Pinpoint the cell where the given text exists, returning its [x, y] midpoint coordinate. 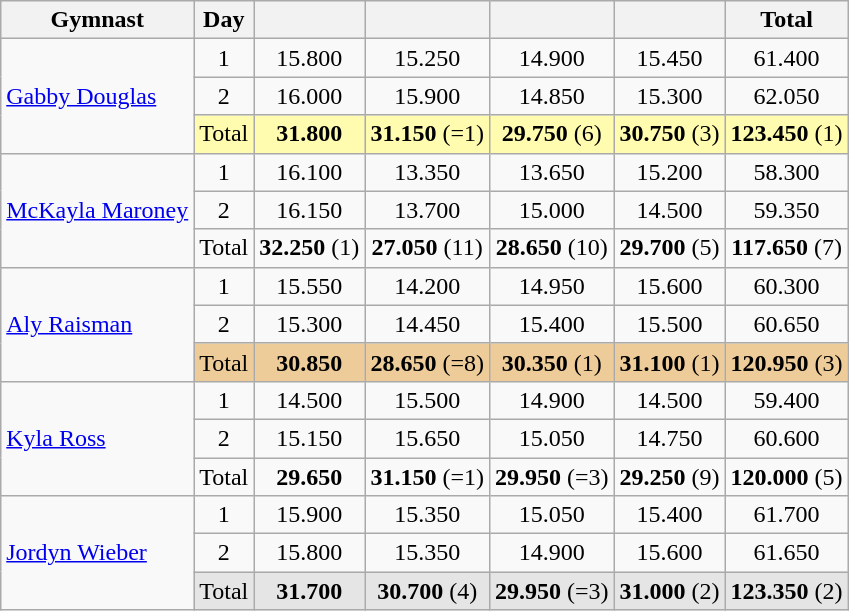
62.050 [786, 96]
120.950 (3) [786, 362]
61.400 [786, 58]
15.000 [552, 210]
16.100 [310, 172]
13.650 [552, 172]
30.850 [310, 362]
13.700 [428, 210]
31.000 (2) [670, 591]
15.450 [670, 58]
Kyla Ross [98, 438]
13.350 [428, 172]
29.250 (9) [670, 477]
31.700 [310, 591]
61.700 [786, 515]
32.250 (1) [310, 248]
16.150 [310, 210]
15.150 [310, 438]
29.750 (6) [552, 134]
14.200 [428, 286]
15.650 [428, 438]
15.550 [310, 286]
14.450 [428, 324]
29.650 [310, 477]
Jordyn Wieber [98, 553]
15.200 [670, 172]
Gabby Douglas [98, 96]
120.000 (5) [786, 477]
14.850 [552, 96]
30.350 (1) [552, 362]
28.650 (=8) [428, 362]
Day [224, 20]
27.050 (11) [428, 248]
31.800 [310, 134]
60.650 [786, 324]
117.650 (7) [786, 248]
30.700 (4) [428, 591]
123.350 (2) [786, 591]
59.350 [786, 210]
14.950 [552, 286]
Gymnast [98, 20]
58.300 [786, 172]
60.600 [786, 438]
29.700 (5) [670, 248]
15.250 [428, 58]
30.750 (3) [670, 134]
16.000 [310, 96]
59.400 [786, 400]
14.750 [670, 438]
61.650 [786, 553]
McKayla Maroney [98, 210]
60.300 [786, 286]
Aly Raisman [98, 324]
123.450 (1) [786, 134]
28.650 (10) [552, 248]
31.100 (1) [670, 362]
